Search for the cell housing the specified text and yield its (X, Y) center coordinate. 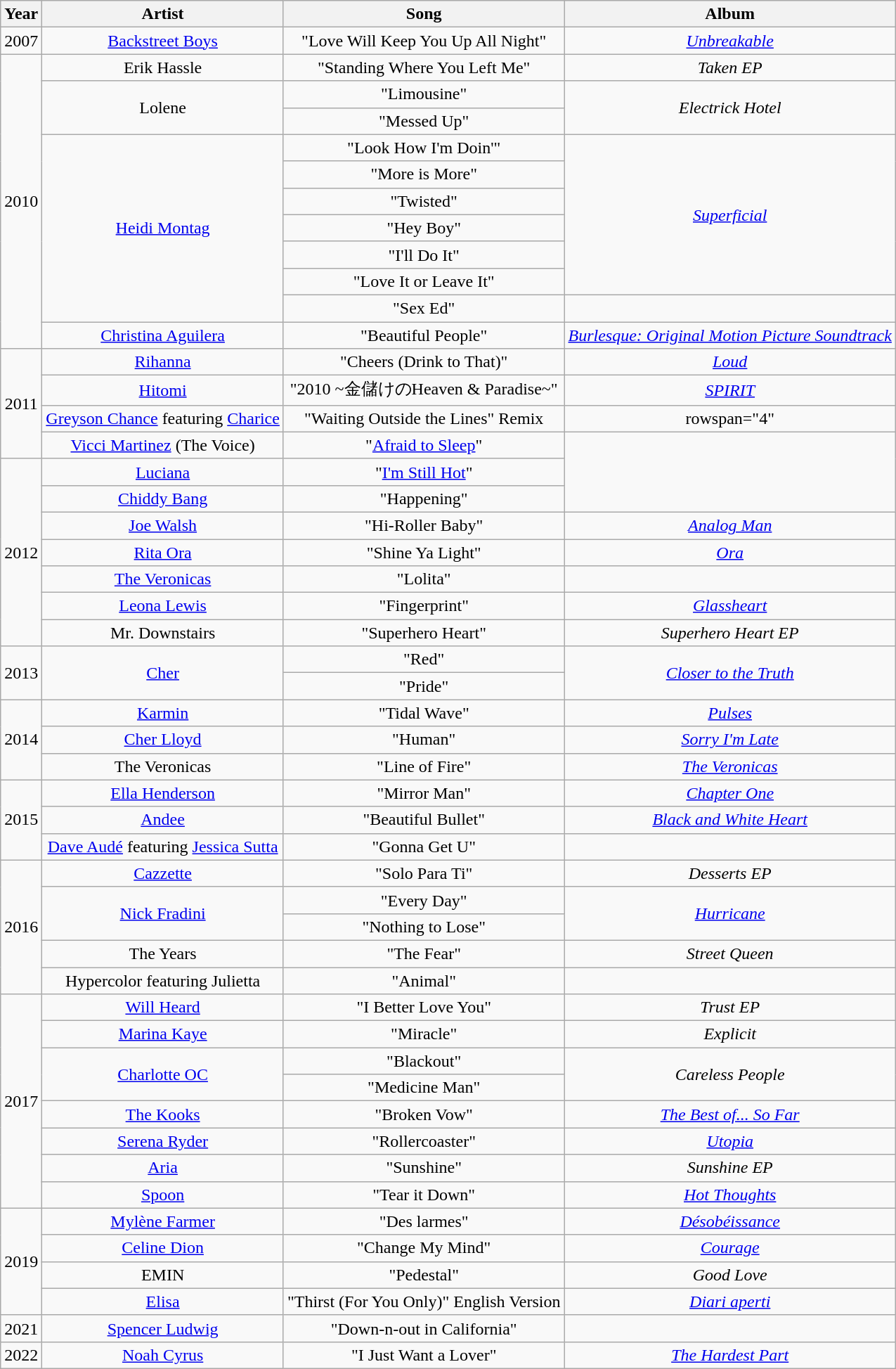
"More is More" (424, 174)
"Limousine" (424, 94)
Leona Lewis (163, 606)
Backstreet Boys (163, 41)
"Twisted" (424, 201)
Lolene (163, 108)
Album (729, 14)
Will Heard (163, 1008)
Closer to the Truth (729, 673)
"I'm Still Hot" (424, 472)
"Nothing to Lose" (424, 927)
Chiddy Bang (163, 499)
Explicit (729, 1034)
Désobéissance (729, 1221)
Utopia (729, 1141)
Cher Lloyd (163, 740)
Superficial (729, 214)
"Red" (424, 660)
Ora (729, 552)
Aria (163, 1168)
Cazzette (163, 873)
"Thirst (For You Only)" English Version (424, 1301)
Taken EP (729, 68)
Hot Thoughts (729, 1195)
"Waiting Outside the Lines" Remix (424, 418)
"Every Day" (424, 900)
Song (424, 14)
Cher (163, 673)
"Sunshine" (424, 1168)
The Hardest Part (729, 1355)
Karmin (163, 713)
The Years (163, 953)
"2010 ~金儲けのHeaven & Paradise~" (424, 391)
2017 (21, 1101)
"I Better Love You" (424, 1008)
2016 (21, 927)
rowspan="4" (729, 418)
"Hi-Roller Baby" (424, 525)
Street Queen (729, 953)
"Medicine Man" (424, 1088)
"Line of Fire" (424, 766)
"Animal" (424, 981)
Hypercolor featuring Julietta (163, 981)
Electrick Hotel (729, 108)
Mr. Downstairs (163, 633)
Rita Ora (163, 552)
Year (21, 14)
"I'll Do It" (424, 255)
Marina Kaye (163, 1034)
Burlesque: Original Motion Picture Soundtrack (729, 335)
Rihanna (163, 362)
2007 (21, 41)
"Shine Ya Light" (424, 552)
"Broken Vow" (424, 1114)
"The Fear" (424, 953)
Charlotte OC (163, 1074)
2012 (21, 552)
Sorry I'm Late (729, 740)
"Superhero Heart" (424, 633)
EMIN (163, 1275)
2019 (21, 1261)
"Sex Ed" (424, 308)
"Hey Boy" (424, 228)
Chapter One (729, 793)
2013 (21, 673)
Analog Man (729, 525)
Pulses (729, 713)
"Lolita" (424, 579)
"Afraid to Sleep" (424, 445)
"Down-n-out in California" (424, 1328)
"Standing Where You Left Me" (424, 68)
"Gonna Get U" (424, 847)
Mylène Farmer (163, 1221)
Nick Fradini (163, 913)
Hurricane (729, 913)
Noah Cyrus (163, 1355)
Glassheart (729, 606)
Erik Hassle (163, 68)
Black and White Heart (729, 820)
Elisa (163, 1301)
2021 (21, 1328)
"Des larmes" (424, 1221)
"Tidal Wave" (424, 713)
Sunshine EP (729, 1168)
Luciana (163, 472)
"Pedestal" (424, 1275)
Courage (729, 1248)
Trust EP (729, 1008)
Good Love (729, 1275)
"Tear it Down" (424, 1195)
2010 (21, 201)
"Love It or Leave It" (424, 281)
Artist (163, 14)
Hitomi (163, 391)
Careless People (729, 1074)
Spencer Ludwig (163, 1328)
Greyson Chance featuring Charice (163, 418)
"Mirror Man" (424, 793)
"Solo Para Ti" (424, 873)
Serena Ryder (163, 1141)
"Pride" (424, 686)
Joe Walsh (163, 525)
"Beautiful People" (424, 335)
"Love Will Keep You Up All Night" (424, 41)
SPIRIT (729, 391)
Dave Audé featuring Jessica Sutta (163, 847)
"Miracle" (424, 1034)
Christina Aguilera (163, 335)
Unbreakable (729, 41)
Andee (163, 820)
Celine Dion (163, 1248)
2015 (21, 820)
Desserts EP (729, 873)
Superhero Heart EP (729, 633)
Heidi Montag (163, 228)
Spoon (163, 1195)
"Change My Mind" (424, 1248)
The Best of... So Far (729, 1114)
"Cheers (Drink to That)" (424, 362)
2014 (21, 740)
"Beautiful Bullet" (424, 820)
2011 (21, 404)
Vicci Martinez (The Voice) (163, 445)
2022 (21, 1355)
"Messed Up" (424, 121)
"I Just Want a Lover" (424, 1355)
The Kooks (163, 1114)
"Rollercoaster" (424, 1141)
"Fingerprint" (424, 606)
"Happening" (424, 499)
Ella Henderson (163, 793)
"Human" (424, 740)
"Look How I'm Doin'" (424, 148)
"Blackout" (424, 1061)
Diari aperti (729, 1301)
Loud (729, 362)
